Detect which cell encompasses the target text, then output its (x, y) center coordinate. 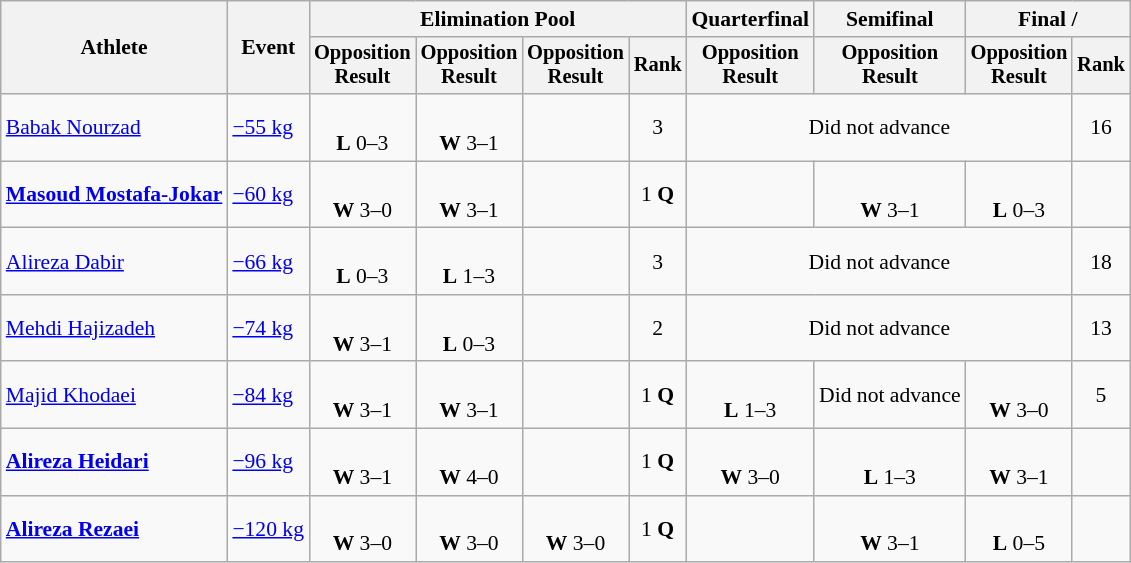
Athlete (114, 48)
Alireza Heidari (114, 462)
−66 kg (268, 262)
Babak Nourzad (114, 128)
Quarterfinal (750, 19)
13 (1101, 328)
−84 kg (268, 396)
−120 kg (268, 528)
Alireza Dabir (114, 262)
Majid Khodaei (114, 396)
Masoud Mostafa-Jokar (114, 194)
Event (268, 48)
18 (1101, 262)
−60 kg (268, 194)
16 (1101, 128)
Semifinal (890, 19)
Final / (1048, 19)
−96 kg (268, 462)
L 0–5 (1020, 528)
−74 kg (268, 328)
Elimination Pool (498, 19)
−55 kg (268, 128)
W 4–0 (470, 462)
2 (658, 328)
Mehdi Hajizadeh (114, 328)
5 (1101, 396)
Alireza Rezaei (114, 528)
